Provide the (x, y) coordinate of the cell's center where the given text is located.  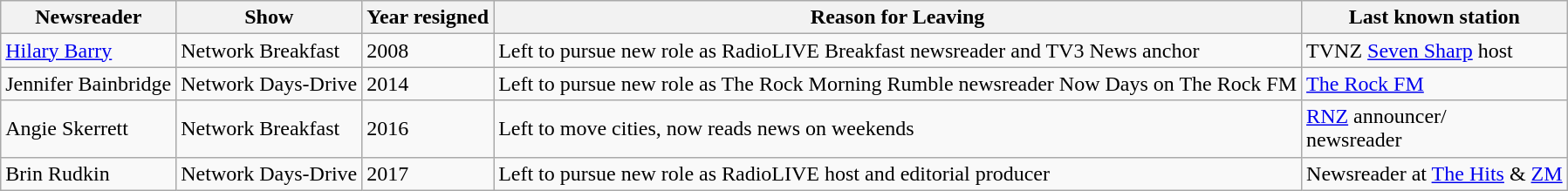
Angie Skerrett (89, 129)
Newsreader at The Hits & ZM (1434, 174)
2017 (428, 174)
Left to pursue new role as RadioLIVE Breakfast newsreader and TV3 News anchor (898, 51)
Left to pursue new role as RadioLIVE host and editorial producer (898, 174)
Hilary Barry (89, 51)
Show (269, 17)
Year resigned (428, 17)
2016 (428, 129)
Brin Rudkin (89, 174)
The Rock FM (1434, 84)
Left to pursue new role as The Rock Morning Rumble newsreader Now Days on The Rock FM (898, 84)
Left to move cities, now reads news on weekends (898, 129)
2008 (428, 51)
TVNZ Seven Sharp host (1434, 51)
Jennifer Bainbridge (89, 84)
2014 (428, 84)
Reason for Leaving (898, 17)
RNZ announcer/newsreader (1434, 129)
Last known station (1434, 17)
Newsreader (89, 17)
